Search for the cell housing the specified text and yield its (X, Y) center coordinate. 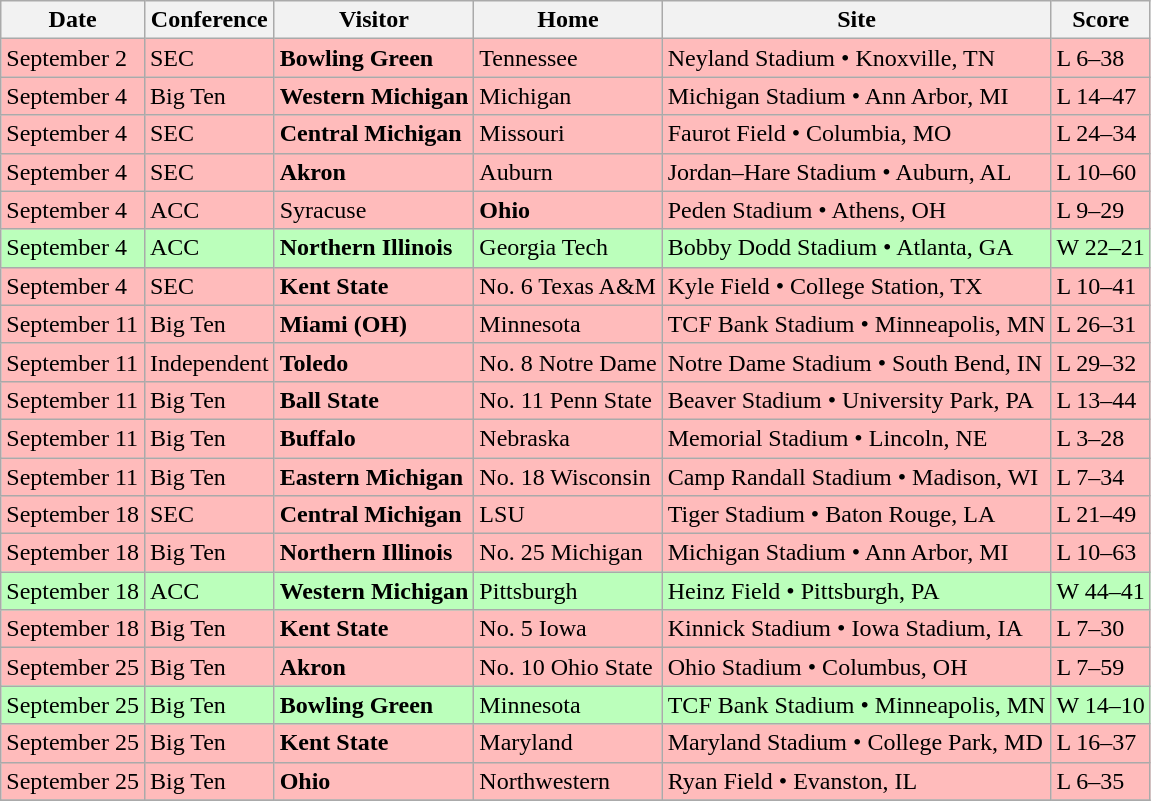
L 3–28 (1100, 438)
Missouri (568, 134)
L 21–49 (1100, 515)
Ball State (374, 400)
Site (856, 20)
Visitor (374, 20)
L 29–32 (1100, 362)
Date (73, 20)
L 10–60 (1100, 172)
No. 6 Texas A&M (568, 286)
Independent (209, 362)
L 14–47 (1100, 96)
Northwestern (568, 781)
LSU (568, 515)
L 6–35 (1100, 781)
Tennessee (568, 58)
Kinnick Stadium • Iowa Stadium, IA (856, 629)
Eastern Michigan (374, 477)
L 9–29 (1100, 210)
L 7–59 (1100, 667)
L 16–37 (1100, 743)
Georgia Tech (568, 248)
September 2 (73, 58)
Ryan Field • Evanston, IL (856, 781)
No. 18 Wisconsin (568, 477)
Heinz Field • Pittsburgh, PA (856, 591)
Score (1100, 20)
L 10–63 (1100, 553)
Auburn (568, 172)
W 14–10 (1100, 705)
Beaver Stadium • University Park, PA (856, 400)
Memorial Stadium • Lincoln, NE (856, 438)
Miami (OH) (374, 324)
L 13–44 (1100, 400)
Nebraska (568, 438)
No. 8 Notre Dame (568, 362)
Maryland (568, 743)
Syracuse (374, 210)
Home (568, 20)
L 7–30 (1100, 629)
Notre Dame Stadium • South Bend, IN (856, 362)
W 22–21 (1100, 248)
L 24–34 (1100, 134)
Ohio Stadium • Columbus, OH (856, 667)
Faurot Field • Columbia, MO (856, 134)
Conference (209, 20)
Kyle Field • College Station, TX (856, 286)
Bobby Dodd Stadium • Atlanta, GA (856, 248)
Camp Randall Stadium • Madison, WI (856, 477)
Toledo (374, 362)
Neyland Stadium • Knoxville, TN (856, 58)
No. 11 Penn State (568, 400)
Buffalo (374, 438)
L 7–34 (1100, 477)
L 26–31 (1100, 324)
Pittsburgh (568, 591)
No. 25 Michigan (568, 553)
L 10–41 (1100, 286)
W 44–41 (1100, 591)
Michigan (568, 96)
Tiger Stadium • Baton Rouge, LA (856, 515)
Peden Stadium • Athens, OH (856, 210)
Maryland Stadium • College Park, MD (856, 743)
No. 10 Ohio State (568, 667)
No. 5 Iowa (568, 629)
L 6–38 (1100, 58)
Jordan–Hare Stadium • Auburn, AL (856, 172)
